Identify which cell holds the provided text, then report its (x, y) central coordinate. 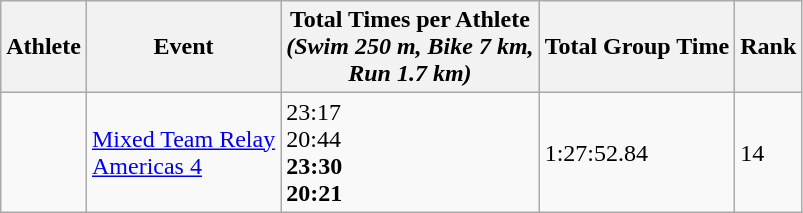
14 (768, 152)
1:27:52.84 (637, 152)
Total Group Time (637, 47)
Athlete (44, 47)
Mixed Team Relay Americas 4 (183, 152)
Total Times per Athlete (Swim 250 m, Bike 7 km, Run 1.7 km) (410, 47)
23:1720:4423:3020:21 (410, 152)
Rank (768, 47)
Event (183, 47)
